For the text-containing cell, return its midpoint in [X, Y] coordinate format. 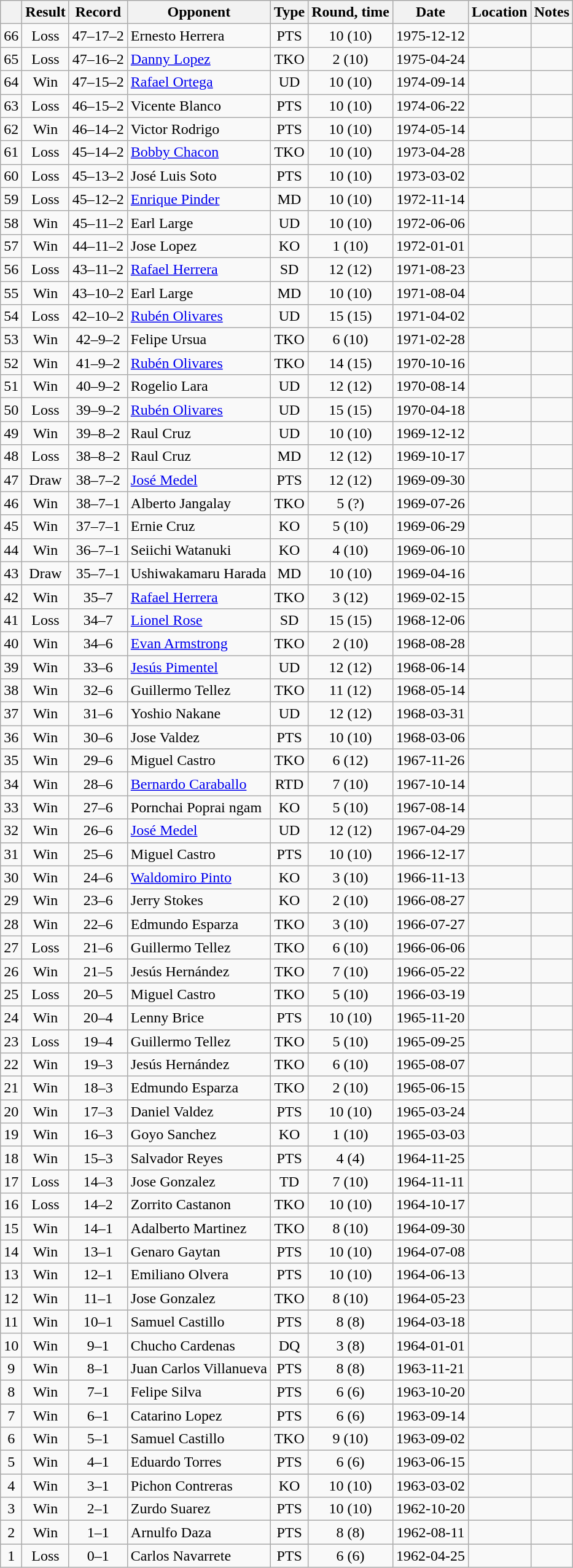
1–1 [98, 1532]
Yoshio Nakane [199, 714]
1971-04-02 [430, 316]
1972-01-01 [430, 246]
1965-09-25 [430, 1041]
25 [11, 994]
3 (8) [351, 1345]
24 [11, 1017]
43–10–2 [98, 293]
1963-06-15 [430, 1462]
14–2 [98, 1205]
20–4 [98, 1017]
6 [11, 1439]
Round, time [351, 12]
Location [499, 12]
Lionel Rose [199, 620]
45–13–2 [98, 176]
10 [11, 1345]
1968-08-28 [430, 643]
RTD [289, 784]
1963-09-02 [430, 1439]
Enrique Pinder [199, 199]
2–1 [98, 1509]
4 (10) [351, 550]
Record [98, 12]
32–6 [98, 691]
DQ [289, 1345]
27–6 [98, 807]
39–8–2 [98, 433]
Goyo Sanchez [199, 1135]
13 [11, 1275]
31 [11, 854]
42–10–2 [98, 316]
Opponent [199, 12]
3–1 [98, 1486]
1964-10-17 [430, 1205]
14 (15) [351, 363]
47–16–2 [98, 59]
1969-10-17 [430, 457]
38 [11, 691]
21 [11, 1088]
29 [11, 901]
25–6 [98, 854]
32 [11, 831]
23 [11, 1041]
24–6 [98, 877]
1964-01-01 [430, 1345]
37–7–1 [98, 527]
Zorrito Castanon [199, 1205]
47 [11, 480]
Catarino Lopez [199, 1415]
14–1 [98, 1228]
9 (10) [351, 1439]
1965-03-24 [430, 1111]
Pichon Contreras [199, 1486]
1969-07-26 [430, 503]
18–3 [98, 1088]
26 [11, 971]
Daniel Valdez [199, 1111]
Rogelio Lara [199, 386]
1975-12-12 [430, 36]
11 [11, 1322]
Felipe Ursua [199, 340]
29–6 [98, 761]
11 (12) [351, 691]
42–9–2 [98, 340]
1971-08-04 [430, 293]
47–15–2 [98, 82]
1967-10-14 [430, 784]
1969-09-30 [430, 480]
Notes [552, 12]
46–14–2 [98, 129]
15–3 [98, 1158]
17–3 [98, 1111]
19 [11, 1135]
50 [11, 410]
Juan Carlos Villanueva [199, 1368]
1968-06-14 [430, 667]
Eduardo Torres [199, 1462]
1964-07-08 [430, 1252]
55 [11, 293]
30–6 [98, 737]
31–6 [98, 714]
Jerry Stokes [199, 901]
28–6 [98, 784]
Jesús Pimentel [199, 667]
44–11–2 [98, 246]
10–1 [98, 1322]
59 [11, 199]
65 [11, 59]
53 [11, 340]
26–6 [98, 831]
45–11–2 [98, 222]
33–6 [98, 667]
1970-08-14 [430, 386]
4 [11, 1486]
Arnulfo Daza [199, 1532]
1973-04-28 [430, 152]
8–1 [98, 1368]
Jose Valdez [199, 737]
1968-05-14 [430, 691]
15 [11, 1228]
66 [11, 36]
1963-09-14 [430, 1415]
1969-06-10 [430, 550]
1965-03-03 [430, 1135]
1975-04-24 [430, 59]
1963-11-21 [430, 1368]
1963-03-02 [430, 1486]
37 [11, 714]
Rafael Ortega [199, 82]
1963-10-20 [430, 1392]
3 [11, 1509]
16–3 [98, 1135]
1966-11-13 [430, 877]
34 [11, 784]
62 [11, 129]
40 [11, 643]
1969-02-15 [430, 597]
38–7–1 [98, 503]
2 [11, 1532]
14–3 [98, 1182]
57 [11, 246]
11–1 [98, 1298]
17 [11, 1182]
41 [11, 620]
1964-11-11 [430, 1182]
1972-11-14 [430, 199]
20 [11, 1111]
58 [11, 222]
40–9–2 [98, 386]
27 [11, 947]
Genaro Gaytan [199, 1252]
1971-08-23 [430, 269]
1964-05-23 [430, 1298]
Ernesto Herrera [199, 36]
56 [11, 269]
19–4 [98, 1041]
Jose Lopez [199, 246]
63 [11, 106]
1972-06-06 [430, 222]
5–1 [98, 1439]
12 [11, 1298]
1964-06-13 [430, 1275]
1965-06-15 [430, 1088]
7–1 [98, 1392]
60 [11, 176]
13–1 [98, 1252]
1970-10-16 [430, 363]
28 [11, 924]
1969-06-29 [430, 527]
1966-03-19 [430, 994]
6 (12) [351, 761]
38–7–2 [98, 480]
Chucho Cardenas [199, 1345]
47–17–2 [98, 36]
Date [430, 12]
1969-12-12 [430, 433]
20–5 [98, 994]
35–7 [98, 597]
Victor Rodrigo [199, 129]
Ushiwakamaru Harada [199, 573]
Evan Armstrong [199, 643]
45 [11, 527]
46 [11, 503]
TD [289, 1182]
16 [11, 1205]
1965-08-07 [430, 1065]
35–7–1 [98, 573]
1962-10-20 [430, 1509]
1974-09-14 [430, 82]
19–3 [98, 1065]
Danny Lopez [199, 59]
41–9–2 [98, 363]
9–1 [98, 1345]
Result [45, 12]
Felipe Silva [199, 1392]
1968-03-31 [430, 714]
5 (?) [351, 503]
1965-11-20 [430, 1017]
Seiichi Watanuki [199, 550]
1966-06-06 [430, 947]
22 [11, 1065]
43–11–2 [98, 269]
1967-04-29 [430, 831]
21–5 [98, 971]
Pornchai Poprai ngam [199, 807]
61 [11, 152]
Type [289, 12]
1966-12-17 [430, 854]
30 [11, 877]
1962-08-11 [430, 1532]
54 [11, 316]
42 [11, 597]
49 [11, 433]
1964-11-25 [430, 1158]
33 [11, 807]
1968-03-06 [430, 737]
1966-05-22 [430, 971]
Waldomiro Pinto [199, 877]
44 [11, 550]
Adalberto Martinez [199, 1228]
35 [11, 761]
1 [11, 1556]
Ernie Cruz [199, 527]
51 [11, 386]
Zurdo Suarez [199, 1509]
1967-08-14 [430, 807]
34–6 [98, 643]
52 [11, 363]
9 [11, 1368]
1974-05-14 [430, 129]
Alberto Jangalay [199, 503]
5 [11, 1462]
Salvador Reyes [199, 1158]
Carlos Navarrete [199, 1556]
45–14–2 [98, 152]
Lenny Brice [199, 1017]
39–9–2 [98, 410]
1974-06-22 [430, 106]
39 [11, 667]
43 [11, 573]
1967-11-26 [430, 761]
1970-04-18 [430, 410]
1962-04-25 [430, 1556]
64 [11, 82]
1968-12-06 [430, 620]
Bernardo Caraballo [199, 784]
Bobby Chacon [199, 152]
36 [11, 737]
1969-04-16 [430, 573]
1973-03-02 [430, 176]
8 [11, 1392]
1966-08-27 [430, 901]
1971-02-28 [430, 340]
23–6 [98, 901]
46–15–2 [98, 106]
36–7–1 [98, 550]
Emiliano Olvera [199, 1275]
38–8–2 [98, 457]
7 [11, 1415]
34–7 [98, 620]
48 [11, 457]
0–1 [98, 1556]
12–1 [98, 1275]
1966-07-27 [430, 924]
4–1 [98, 1462]
14 [11, 1252]
22–6 [98, 924]
4 (4) [351, 1158]
José Luis Soto [199, 176]
18 [11, 1158]
3 (12) [351, 597]
21–6 [98, 947]
6–1 [98, 1415]
Vicente Blanco [199, 106]
45–12–2 [98, 199]
1964-09-30 [430, 1228]
1964-03-18 [430, 1322]
